Determine the (x, y) coordinate at the center of the cell enclosing the given text.  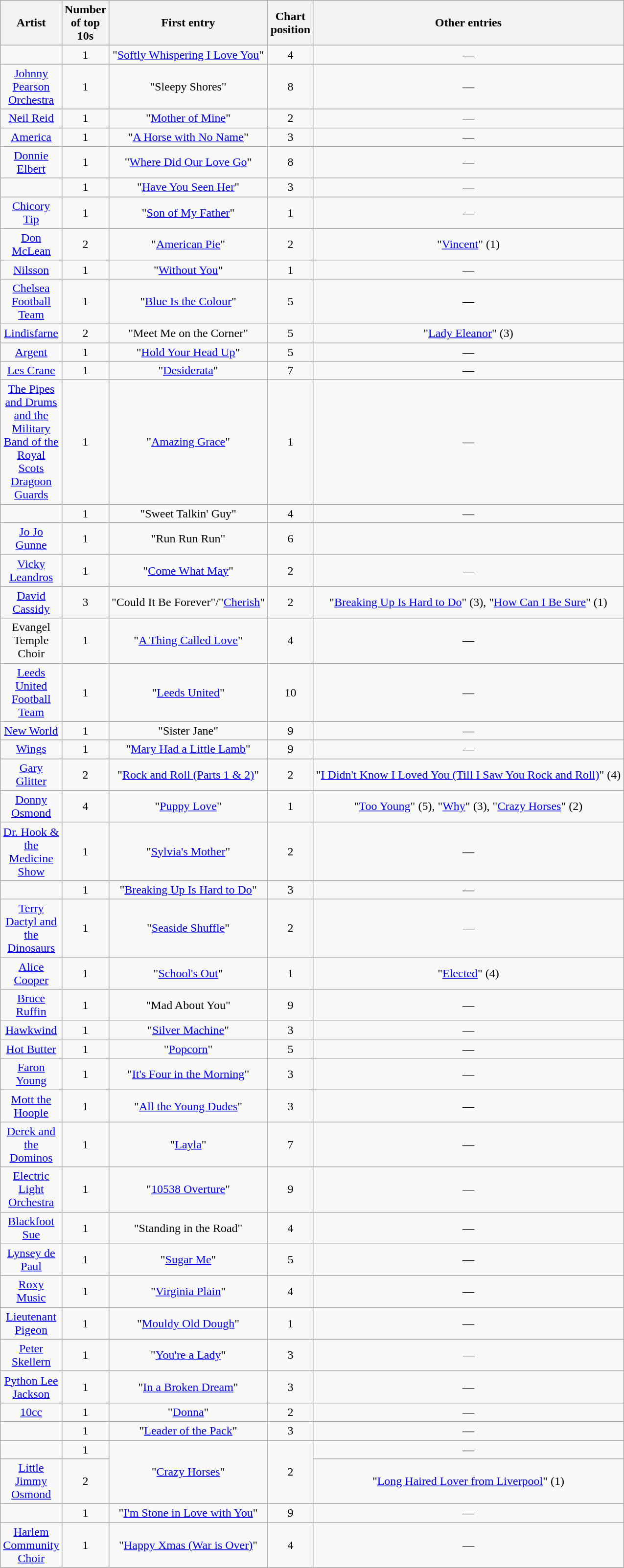
"Too Young" (5), "Why" (3), "Crazy Horses" (2) (468, 806)
"Rock and Roll (Parts 1 & 2)" (188, 775)
"Crazy Horses" (188, 1472)
Artist (31, 23)
10 (291, 693)
Electric Light Orchestra (31, 1189)
"Elected" (4) (468, 973)
Derek and the Dominos (31, 1144)
"Sylvia's Mother" (188, 851)
"Meet Me on the Corner" (188, 333)
"You're a Lady" (188, 1355)
Number of top 10s (85, 23)
6 (291, 539)
"Long Haired Lover from Liverpool" (1) (468, 1481)
"Puppy Love" (188, 806)
"Mouldy Old Dough" (188, 1323)
"Sleepy Shores" (188, 87)
"Run Run Run" (188, 539)
"American Pie" (188, 245)
"Seaside Shuffle" (188, 928)
Vicky Leandros (31, 570)
Les Crane (31, 371)
The Pipes and Drums and the Military Band of the Royal Scots Dragoon Guards (31, 442)
"Breaking Up Is Hard to Do" (3), "How Can I Be Sure" (1) (468, 603)
Neil Reid (31, 118)
Little Jimmy Osmond (31, 1481)
"A Thing Called Love" (188, 641)
Lynsey de Paul (31, 1260)
New World (31, 731)
Leeds United Football Team (31, 693)
Python Lee Jackson (31, 1387)
Blackfoot Sue (31, 1228)
Dr. Hook & the Medicine Show (31, 851)
First entry (188, 23)
"Without You" (188, 269)
"All the Young Dudes" (188, 1106)
Bruce Ruffin (31, 1006)
Donnie Elbert (31, 162)
"Softly Whispering I Love You" (188, 55)
Jo Jo Gunne (31, 539)
Johnny Pearson Orchestra (31, 87)
"Come What May" (188, 570)
Argent (31, 352)
Don McLean (31, 245)
"Breaking Up Is Hard to Do" (188, 890)
"Mad About You" (188, 1006)
"Could It Be Forever"/"Cherish" (188, 603)
"Lady Eleanor" (3) (468, 333)
"Where Did Our Love Go" (188, 162)
America (31, 137)
"10538 Overture" (188, 1189)
"School's Out" (188, 973)
"Hold Your Head Up" (188, 352)
"Sugar Me" (188, 1260)
Evangel Temple Choir (31, 641)
"Vincent" (1) (468, 245)
"Sister Jane" (188, 731)
"I Didn't Know I Loved You (Till I Saw You Rock and Roll)" (4) (468, 775)
Faron Young (31, 1074)
"Popcorn" (188, 1049)
"Blue Is the Colour" (188, 301)
"Donna" (188, 1412)
Chicory Tip (31, 212)
"Standing in the Road" (188, 1228)
"A Horse with No Name" (188, 137)
"Virginia Plain" (188, 1291)
"Leader of the Pack" (188, 1431)
Lieutenant Pigeon (31, 1323)
Hot Butter (31, 1049)
"Desiderata" (188, 371)
"Have You Seen Her" (188, 187)
"Amazing Grace" (188, 442)
"In a Broken Dream" (188, 1387)
Terry Dactyl and the Dinosaurs (31, 928)
"Silver Machine" (188, 1030)
"Mother of Mine" (188, 118)
Wings (31, 749)
Gary Glitter (31, 775)
Roxy Music (31, 1291)
"Mary Had a Little Lamb" (188, 749)
Harlem Community Choir (31, 1545)
Donny Osmond (31, 806)
"Son of My Father" (188, 212)
Nilsson (31, 269)
Alice Cooper (31, 973)
"Sweet Talkin' Guy" (188, 514)
"Happy Xmas (War is Over)" (188, 1545)
"It's Four in the Morning" (188, 1074)
10cc (31, 1412)
David Cassidy (31, 603)
Chelsea Football Team (31, 301)
Other entries (468, 23)
Mott the Hoople (31, 1106)
Hawkwind (31, 1030)
"Layla" (188, 1144)
Lindisfarne (31, 333)
"Leeds United" (188, 693)
"I'm Stone in Love with You" (188, 1513)
Chart position (291, 23)
Peter Skellern (31, 1355)
